Search for the cell housing the specified text and yield its (x, y) center coordinate. 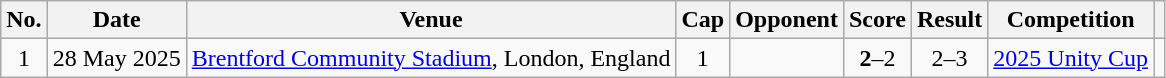
Score (877, 20)
2025 Unity Cup (1071, 58)
Brentford Community Stadium, London, England (431, 58)
2–3 (949, 58)
Cap (703, 20)
Date (116, 20)
No. (24, 20)
2–2 (877, 58)
28 May 2025 (116, 58)
Competition (1071, 20)
Result (949, 20)
Opponent (787, 20)
Venue (431, 20)
